Return the (x, y) coordinate for the center point of the cell that contains the specified text.  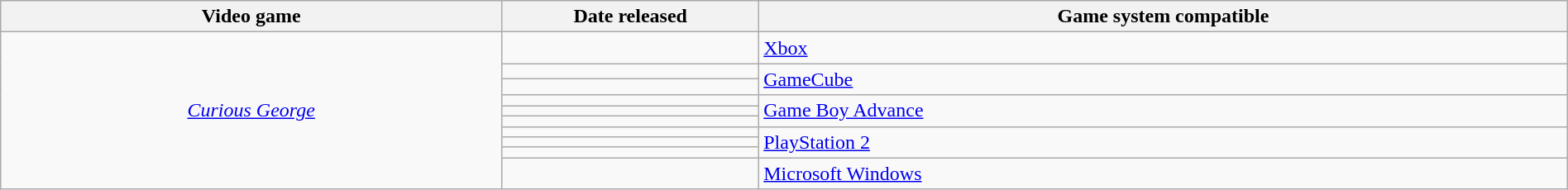
GameCube (1164, 79)
Game Boy Advance (1164, 111)
PlayStation 2 (1164, 142)
Xbox (1164, 48)
Date released (630, 17)
Microsoft Windows (1164, 173)
Curious George (251, 111)
Game system compatible (1164, 17)
Video game (251, 17)
